Locate the cell with the specified text and output its [X, Y] center coordinate. 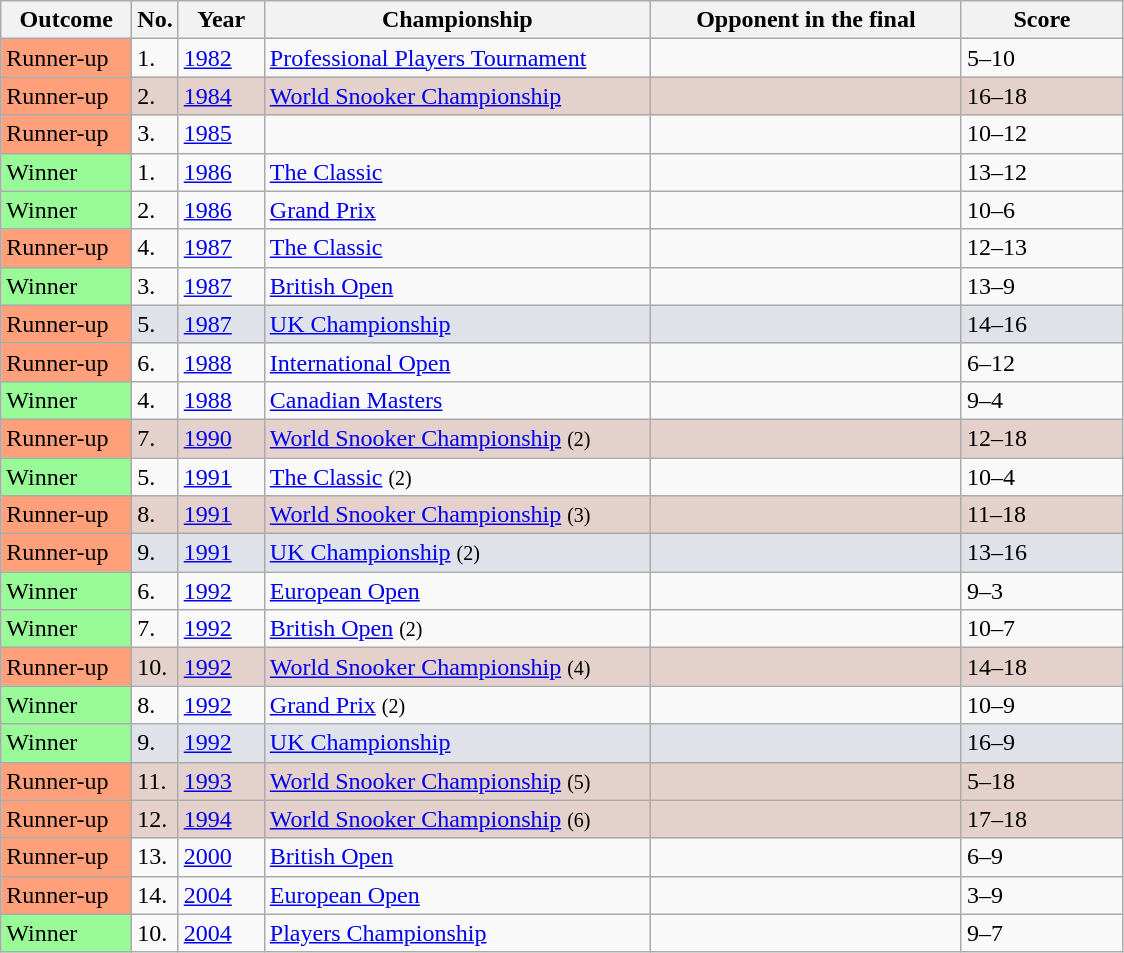
10–6 [1042, 210]
10–12 [1042, 134]
11. [155, 781]
2000 [221, 857]
3–9 [1042, 895]
1994 [221, 819]
World Snooker Championship (3) [457, 515]
13–12 [1042, 172]
16–9 [1042, 743]
9–3 [1042, 591]
UK Championship (2) [457, 553]
10–7 [1042, 629]
No. [155, 20]
12. [155, 819]
World Snooker Championship [457, 96]
1982 [221, 58]
13–16 [1042, 553]
6–9 [1042, 857]
Grand Prix (2) [457, 705]
6–12 [1042, 362]
1984 [221, 96]
12–18 [1042, 438]
Players Championship [457, 933]
16–18 [1042, 96]
5–18 [1042, 781]
10–4 [1042, 477]
World Snooker Championship (6) [457, 819]
14–16 [1042, 324]
12–13 [1042, 248]
13. [155, 857]
Year [221, 20]
Canadian Masters [457, 400]
1993 [221, 781]
World Snooker Championship (5) [457, 781]
Championship [457, 20]
9–4 [1042, 400]
1990 [221, 438]
10–9 [1042, 705]
1985 [221, 134]
World Snooker Championship (4) [457, 667]
14–18 [1042, 667]
The Classic (2) [457, 477]
5–10 [1042, 58]
17–18 [1042, 819]
World Snooker Championship (2) [457, 438]
14. [155, 895]
International Open [457, 362]
13–9 [1042, 286]
Opponent in the final [806, 20]
British Open (2) [457, 629]
9–7 [1042, 933]
Professional Players Tournament [457, 58]
Grand Prix [457, 210]
Outcome [66, 20]
11–18 [1042, 515]
Score [1042, 20]
